Detect which cell encompasses the target text, then output its (x, y) center coordinate. 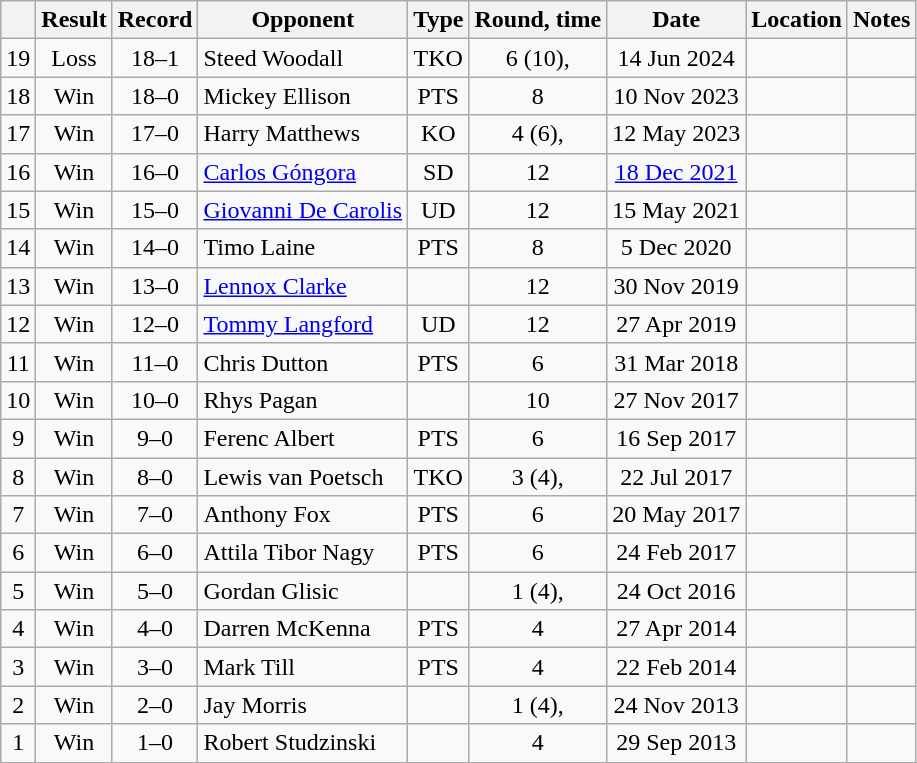
22 Jul 2017 (676, 477)
20 May 2017 (676, 515)
Mark Till (303, 667)
2 (18, 705)
27 Apr 2014 (676, 629)
12–0 (155, 324)
27 Nov 2017 (676, 400)
Carlos Góngora (303, 172)
Tommy Langford (303, 324)
2–0 (155, 705)
Notes (881, 20)
5–0 (155, 591)
Robert Studzinski (303, 743)
Timo Laine (303, 248)
24 Nov 2013 (676, 705)
Lewis van Poetsch (303, 477)
18 Dec 2021 (676, 172)
Chris Dutton (303, 362)
1 (18, 743)
Ferenc Albert (303, 438)
14 Jun 2024 (676, 58)
4–0 (155, 629)
Steed Woodall (303, 58)
16–0 (155, 172)
Jay Morris (303, 705)
KO (438, 134)
3 (18, 667)
17–0 (155, 134)
Type (438, 20)
19 (18, 58)
Gordan Glisic (303, 591)
Lennox Clarke (303, 286)
17 (18, 134)
11 (18, 362)
24 Feb 2017 (676, 553)
Opponent (303, 20)
Loss (74, 58)
30 Nov 2019 (676, 286)
Harry Matthews (303, 134)
13–0 (155, 286)
15–0 (155, 210)
9–0 (155, 438)
Attila Tibor Nagy (303, 553)
7–0 (155, 515)
10–0 (155, 400)
7 (18, 515)
1–0 (155, 743)
3 (4), (538, 477)
Mickey Ellison (303, 96)
Rhys Pagan (303, 400)
22 Feb 2014 (676, 667)
10 Nov 2023 (676, 96)
4 (6), (538, 134)
31 Mar 2018 (676, 362)
6 (10), (538, 58)
18–1 (155, 58)
Darren McKenna (303, 629)
16 Sep 2017 (676, 438)
8–0 (155, 477)
14 (18, 248)
15 (18, 210)
27 Apr 2019 (676, 324)
Anthony Fox (303, 515)
29 Sep 2013 (676, 743)
16 (18, 172)
12 May 2023 (676, 134)
5 (18, 591)
Result (74, 20)
Date (676, 20)
3–0 (155, 667)
Giovanni De Carolis (303, 210)
11–0 (155, 362)
Round, time (538, 20)
9 (18, 438)
13 (18, 286)
24 Oct 2016 (676, 591)
18–0 (155, 96)
5 Dec 2020 (676, 248)
Record (155, 20)
15 May 2021 (676, 210)
SD (438, 172)
6–0 (155, 553)
18 (18, 96)
14–0 (155, 248)
Location (797, 20)
